Return (X, Y) of the center of cell containing provided text 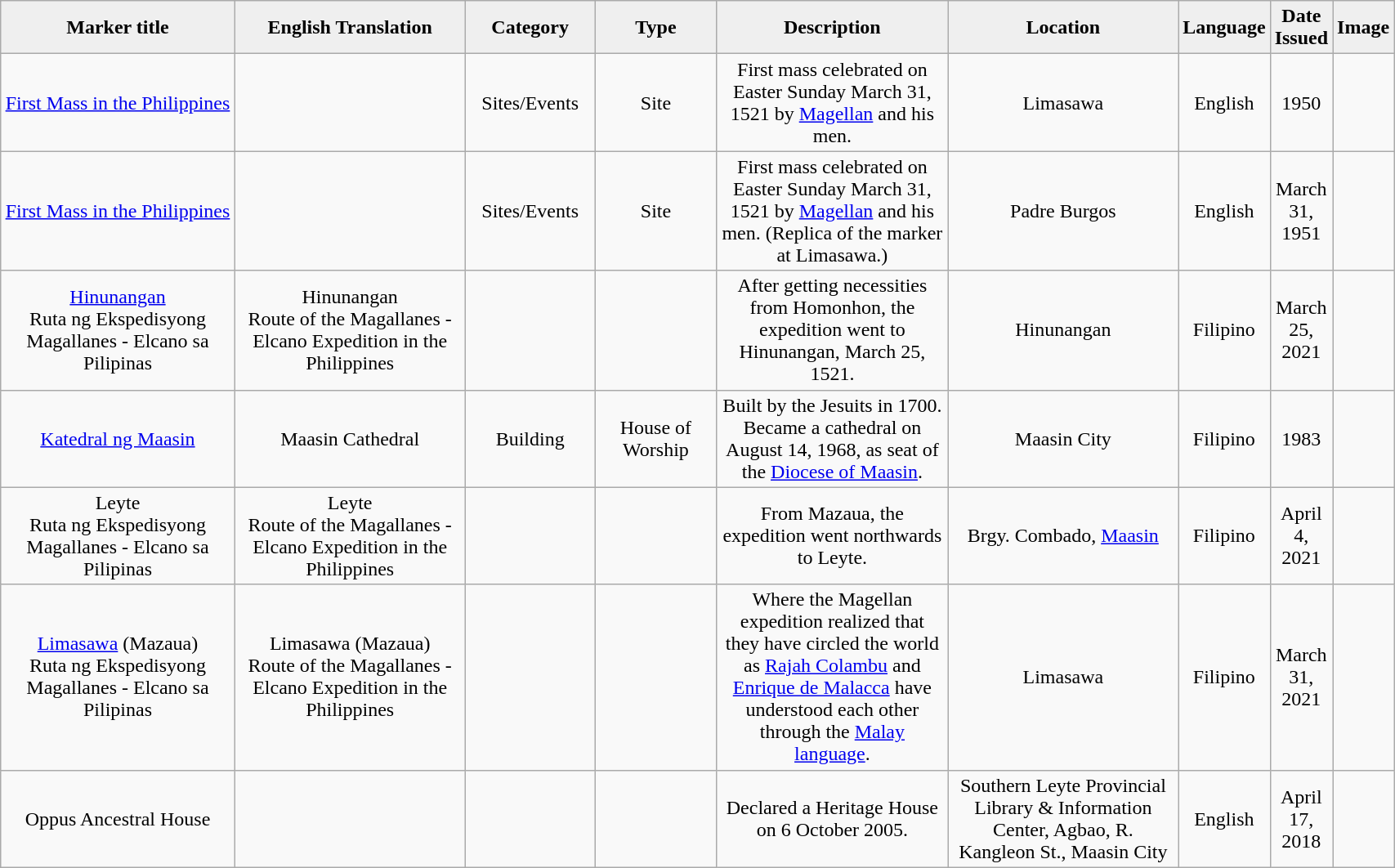
HinunanganRuta ng Ekspedisyong Magallanes - Elcano sa Pilipinas (118, 330)
First mass celebrated on Easter Sunday March 31, 1521 by Magellan and his men. (Replica of the marker at Limasawa.) (832, 211)
After getting necessities from Homonhon, the expedition went to Hinunangan, March 25, 1521. (832, 330)
Hinunangan (1063, 330)
Built by the Jesuits in 1700. Became a cathedral on August 14, 1968, as seat of the Diocese of Maasin. (832, 438)
House of Worship (655, 438)
Limasawa (Mazaua)Ruta ng Ekspedisyong Magallanes - Elcano sa Pilipinas (118, 677)
Description (832, 28)
Location (1063, 28)
Katedral ng Maasin (118, 438)
First mass celebrated on Easter Sunday March 31, 1521 by Magellan and his men. (832, 103)
Maasin Cathedral (350, 438)
Type (655, 28)
Southern Leyte Provincial Library & Information Center, Agbao, R. Kangleon St., Maasin City (1063, 819)
LeyteRoute of the Magallanes - Elcano Expedition in the Philippines (350, 536)
Category (530, 28)
April 4, 2021 (1301, 536)
Declared a Heritage House on 6 October 2005. (832, 819)
March 31, 2021 (1301, 677)
Marker title (118, 28)
Oppus Ancestral House (118, 819)
HinunanganRoute of the Magallanes - Elcano Expedition in the Philippines (350, 330)
1983 (1301, 438)
Brgy. Combado, Maasin (1063, 536)
Language (1224, 28)
Image (1363, 28)
March 31, 1951 (1301, 211)
March 25, 2021 (1301, 330)
April 17, 2018 (1301, 819)
Maasin City (1063, 438)
Padre Burgos (1063, 211)
English Translation (350, 28)
From Mazaua, the expedition went northwards to Leyte. (832, 536)
1950 (1301, 103)
Limasawa (Mazaua)Route of the Magallanes - Elcano Expedition in the Philippines (350, 677)
LeyteRuta ng Ekspedisyong Magallanes - Elcano sa Pilipinas (118, 536)
Building (530, 438)
Date Issued (1301, 28)
